Locate the cell with the specified text and output its (x, y) center coordinate. 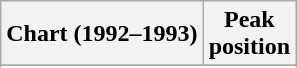
Peakposition (249, 34)
Chart (1992–1993) (102, 34)
